Return [X, Y] of the center of cell containing provided text 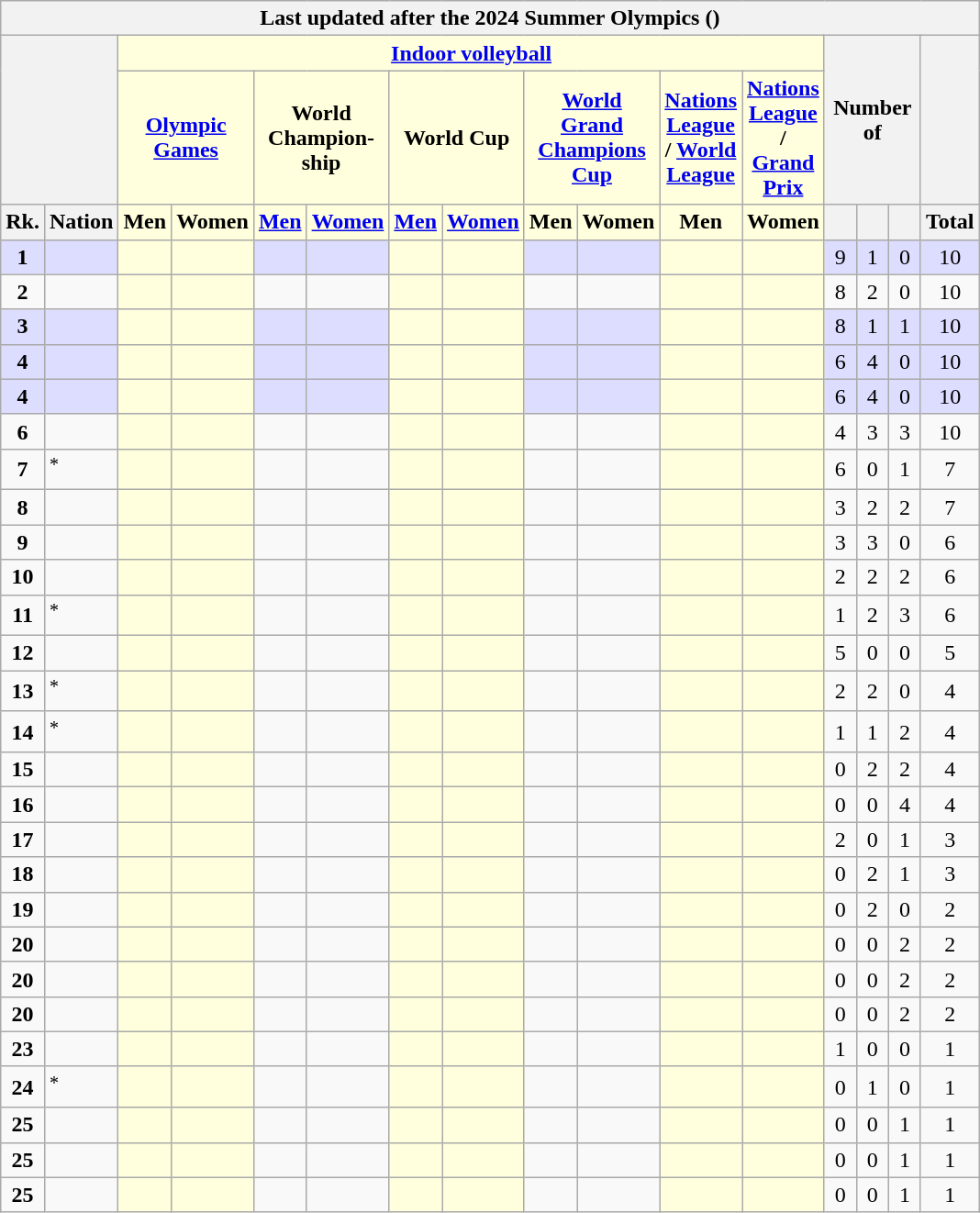
Olympic Games [185, 138]
World Cup [457, 138]
Last updated after the 2024 Summer Olympics () [490, 18]
19 [23, 909]
Nations League / Grand Prix [784, 138]
World Champion-ship [321, 138]
14 [23, 732]
Rk. [23, 222]
15 [23, 770]
Nations League / World League [701, 138]
12 [23, 653]
Nation [81, 222]
Indoor volleyball [472, 53]
11 [23, 615]
16 [23, 805]
23 [23, 1049]
17 [23, 840]
13 [23, 692]
Number of [872, 120]
Total [950, 222]
18 [23, 874]
World Grand Champions Cup [591, 138]
24 [23, 1086]
